Capture the cell that displays the provided text and extract its (X, Y) central coordinate. 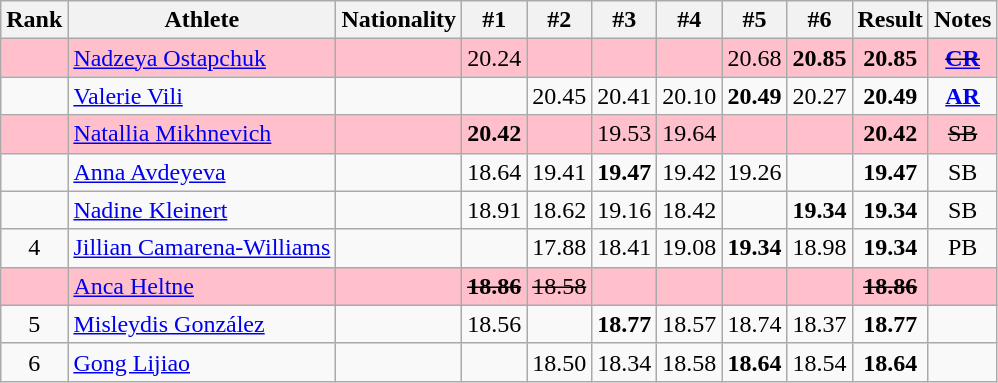
Valerie Vili (202, 96)
18.62 (560, 210)
Anna Avdeyeva (202, 172)
Rank (34, 20)
18.54 (820, 362)
18.37 (820, 324)
Nadzeya Ostapchuk (202, 58)
Misleydis González (202, 324)
18.42 (690, 210)
CR (962, 58)
20.45 (560, 96)
18.98 (820, 248)
18.56 (494, 324)
20.27 (820, 96)
6 (34, 362)
18.57 (690, 324)
Athlete (202, 20)
AR (962, 96)
Gong Lijiao (202, 362)
18.50 (560, 362)
20.41 (624, 96)
19.16 (624, 210)
18.74 (754, 324)
19.53 (624, 134)
18.91 (494, 210)
19.41 (560, 172)
20.68 (754, 58)
19.26 (754, 172)
#4 (690, 20)
#5 (754, 20)
PB (962, 248)
5 (34, 324)
Jillian Camarena-Williams (202, 248)
#1 (494, 20)
4 (34, 248)
Notes (962, 20)
19.42 (690, 172)
#2 (560, 20)
Anca Heltne (202, 286)
#6 (820, 20)
18.41 (624, 248)
19.64 (690, 134)
Natallia Mikhnevich (202, 134)
20.10 (690, 96)
20.24 (494, 58)
Nationality (399, 20)
18.34 (624, 362)
17.88 (560, 248)
19.08 (690, 248)
#3 (624, 20)
Nadine Kleinert (202, 210)
Result (890, 20)
